Output the (x, y) coordinate of the center of the cell containing the given text.  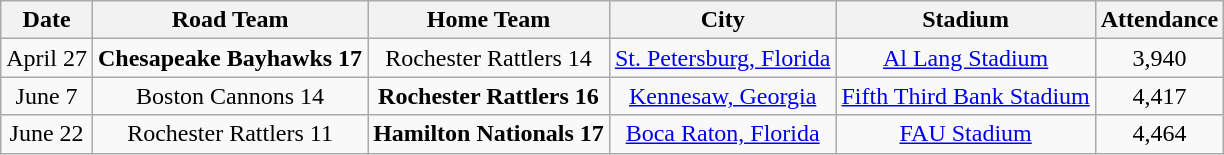
4,464 (1159, 134)
4,417 (1159, 96)
City (722, 20)
Boca Raton, Florida (722, 134)
Chesapeake Bayhawks 17 (230, 58)
Kennesaw, Georgia (722, 96)
FAU Stadium (966, 134)
Home Team (489, 20)
Road Team (230, 20)
Attendance (1159, 20)
Rochester Rattlers 16 (489, 96)
Boston Cannons 14 (230, 96)
Fifth Third Bank Stadium (966, 96)
Date (47, 20)
Rochester Rattlers 11 (230, 134)
Hamilton Nationals 17 (489, 134)
3,940 (1159, 58)
June 7 (47, 96)
April 27 (47, 58)
St. Petersburg, Florida (722, 58)
Al Lang Stadium (966, 58)
Stadium (966, 20)
June 22 (47, 134)
Rochester Rattlers 14 (489, 58)
